Detect which cell encompasses the target text, then output its (x, y) center coordinate. 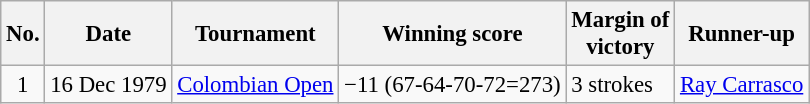
Winning score (452, 34)
Tournament (256, 34)
−11 (67-64-70-72=273) (452, 85)
Date (108, 34)
1 (23, 85)
Runner-up (742, 34)
No. (23, 34)
Ray Carrasco (742, 85)
Margin ofvictory (620, 34)
3 strokes (620, 85)
Colombian Open (256, 85)
16 Dec 1979 (108, 85)
